Output the (X, Y) coordinate of the center of the cell containing the given text.  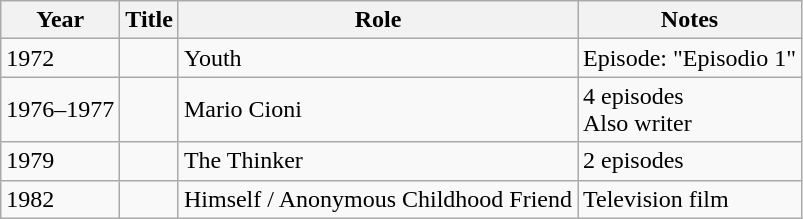
Title (150, 20)
1982 (60, 199)
2 episodes (690, 161)
Himself / Anonymous Childhood Friend (378, 199)
Year (60, 20)
Role (378, 20)
Mario Cioni (378, 110)
1972 (60, 58)
Episode: "Episodio 1" (690, 58)
1976–1977 (60, 110)
Youth (378, 58)
Notes (690, 20)
1979 (60, 161)
4 episodesAlso writer (690, 110)
The Thinker (378, 161)
Television film (690, 199)
